Return the (X, Y) coordinate for the center point of the cell that contains the specified text.  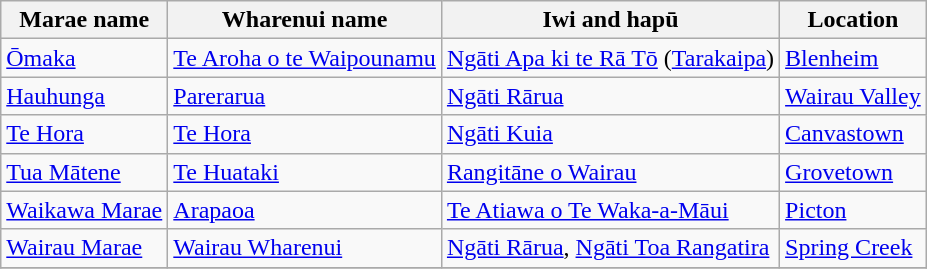
Marae name (84, 20)
Wairau Wharenui (305, 248)
Wairau Valley (854, 96)
Canvastown (854, 134)
Hauhunga (84, 96)
Ngāti Rārua (610, 96)
Te Aroha o te Waipounamu (305, 58)
Ngāti Kuia (610, 134)
Waikawa Marae (84, 210)
Wairau Marae (84, 248)
Location (854, 20)
Grovetown (854, 172)
Ōmaka (84, 58)
Tua Mātene (84, 172)
Parerarua (305, 96)
Blenheim (854, 58)
Te Atiawa o Te Waka-a-Māui (610, 210)
Picton (854, 210)
Iwi and hapū (610, 20)
Rangitāne o Wairau (610, 172)
Ngāti Rārua, Ngāti Toa Rangatira (610, 248)
Spring Creek (854, 248)
Te Huataki (305, 172)
Wharenui name (305, 20)
Arapaoa (305, 210)
Ngāti Apa ki te Rā Tō (Tarakaipa) (610, 58)
